Extract the [X, Y] coordinate from the center of the cell holding the provided text.  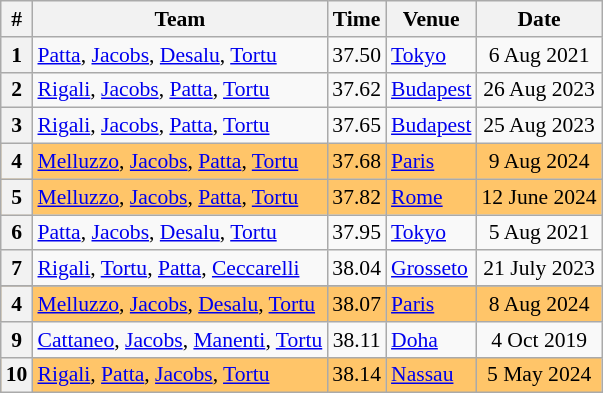
Team [180, 19]
12 June 2024 [538, 197]
Melluzzo, Jacobs, Desalu, Tortu [180, 304]
38.07 [356, 304]
Rigali, Tortu, Patta, Ceccarelli [180, 269]
7 [17, 269]
37.82 [356, 197]
Doha [431, 340]
38.11 [356, 340]
5 Aug 2021 [538, 233]
5 May 2024 [538, 375]
6 Aug 2021 [538, 55]
Venue [431, 19]
8 Aug 2024 [538, 304]
26 Aug 2023 [538, 90]
Rigali, Patta, Jacobs, Tortu [180, 375]
1 [17, 55]
5 [17, 197]
10 [17, 375]
2 [17, 90]
21 July 2023 [538, 269]
Grosseto [431, 269]
25 Aug 2023 [538, 126]
37.50 [356, 55]
Nassau [431, 375]
37.65 [356, 126]
6 [17, 233]
3 [17, 126]
Date [538, 19]
# [17, 19]
37.62 [356, 90]
37.68 [356, 162]
9 Aug 2024 [538, 162]
9 [17, 340]
Time [356, 19]
Cattaneo, Jacobs, Manenti, Tortu [180, 340]
38.04 [356, 269]
37.95 [356, 233]
38.14 [356, 375]
Rome [431, 197]
4 Oct 2019 [538, 340]
